Identify which cell holds the provided text, then report its [x, y] central coordinate. 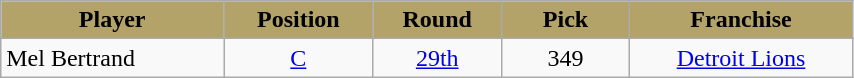
29th [437, 58]
Round [437, 20]
Pick [565, 20]
Position [299, 20]
Mel Bertrand [112, 58]
Player [112, 20]
C [299, 58]
Franchise [742, 20]
349 [565, 58]
Detroit Lions [742, 58]
